Determine the [x, y] coordinate at the center of the cell enclosing the given text.  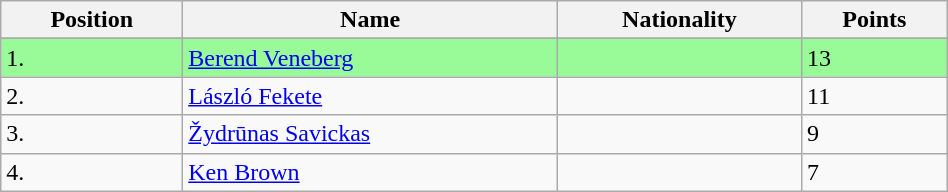
Berend Veneberg [370, 58]
4. [92, 172]
Ken Brown [370, 172]
Points [874, 20]
Nationality [679, 20]
3. [92, 134]
2. [92, 96]
1. [92, 58]
11 [874, 96]
9 [874, 134]
László Fekete [370, 96]
13 [874, 58]
Žydrūnas Savickas [370, 134]
Name [370, 20]
Position [92, 20]
7 [874, 172]
